Determine the (x, y) coordinate at the center of the cell enclosing the given text.  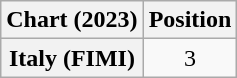
Chart (2023) (72, 20)
3 (190, 58)
Italy (FIMI) (72, 58)
Position (190, 20)
